Scan for the cell matching the given text and deliver its [x, y] coordinate at center. 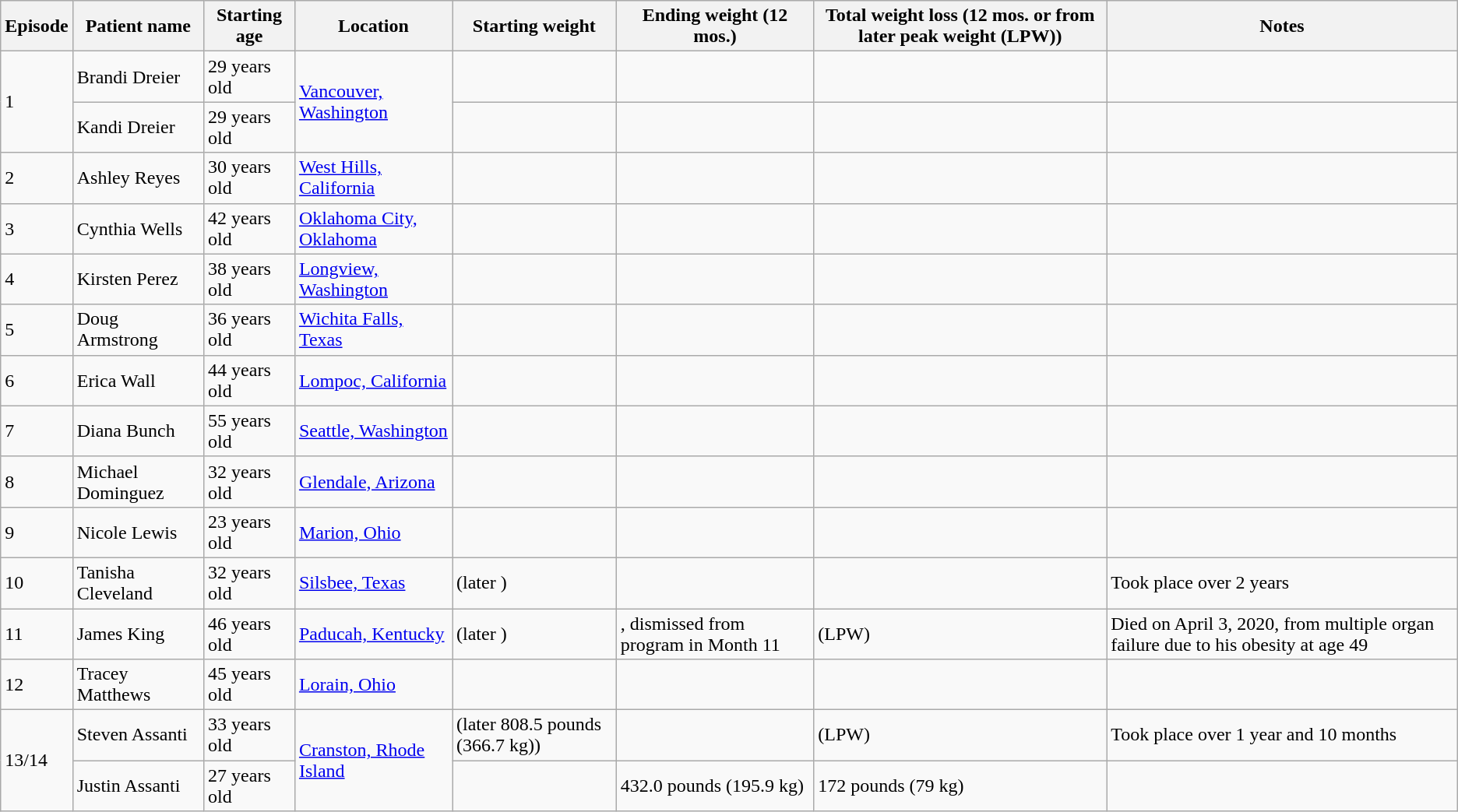
44 years old [249, 380]
Marion, Ohio [373, 533]
4 [37, 279]
27 years old [249, 786]
42 years old [249, 229]
7 [37, 431]
Kandi Dreier [138, 128]
Episode [37, 26]
Kirsten Perez [138, 279]
Starting weight [534, 26]
Took place over 1 year and 10 months [1282, 735]
(later 808.5 pounds (366.7 kg)) [534, 735]
23 years old [249, 533]
Steven Assanti [138, 735]
Starting age [249, 26]
Ashley Reyes [138, 178]
Took place over 2 years [1282, 582]
10 [37, 582]
Oklahoma City, Oklahoma [373, 229]
Tracey Matthews [138, 685]
2 [37, 178]
Lorain, Ohio [373, 685]
5 [37, 330]
33 years old [249, 735]
Nicole Lewis [138, 533]
Michael Dominguez [138, 481]
1 [37, 102]
11 [37, 634]
6 [37, 380]
Died on April 3, 2020, from multiple organ failure due to his obesity at age 49 [1282, 634]
Vancouver, Washington [373, 102]
Ending weight (12 mos.) [715, 26]
Justin Assanti [138, 786]
Brandi Dreier [138, 76]
8 [37, 481]
Seattle, Washington [373, 431]
46 years old [249, 634]
Total weight loss (12 mos. or from later peak weight (LPW)) [960, 26]
38 years old [249, 279]
Cynthia Wells [138, 229]
West Hills, California [373, 178]
Tanisha Cleveland [138, 582]
Patient name [138, 26]
45 years old [249, 685]
30 years old [249, 178]
Longview, Washington [373, 279]
9 [37, 533]
James King [138, 634]
432.0 pounds (195.9 kg) [715, 786]
Cranston, Rhode Island [373, 761]
Doug Armstrong [138, 330]
3 [37, 229]
Erica Wall [138, 380]
Wichita Falls, Texas [373, 330]
Paducah, Kentucky [373, 634]
Notes [1282, 26]
55 years old [249, 431]
Location [373, 26]
, dismissed from program in Month 11 [715, 634]
Silsbee, Texas [373, 582]
172 pounds (79 kg) [960, 786]
Glendale, Arizona [373, 481]
Lompoc, California [373, 380]
Diana Bunch [138, 431]
12 [37, 685]
13/14 [37, 761]
36 years old [249, 330]
